Provide the (X, Y) coordinate of the cell's center where the given text is located.  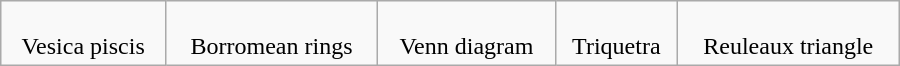
Borromean rings (271, 34)
Venn diagram (467, 34)
Triquetra (616, 34)
Reuleaux triangle (788, 34)
Vesica piscis (84, 34)
